Detect which cell encompasses the target text, then output its (X, Y) center coordinate. 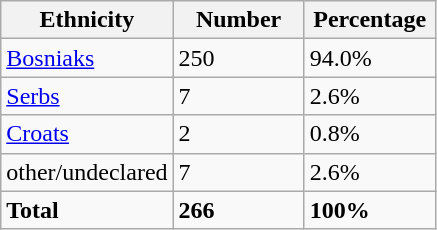
Number (238, 20)
100% (370, 210)
Bosniaks (87, 58)
Total (87, 210)
other/undeclared (87, 172)
Serbs (87, 96)
Ethnicity (87, 20)
94.0% (370, 58)
250 (238, 58)
2 (238, 134)
Croats (87, 134)
266 (238, 210)
0.8% (370, 134)
Percentage (370, 20)
